Return [x, y] of the center of cell containing provided text 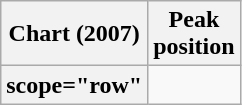
Peakposition [194, 34]
scope="row" [74, 85]
Chart (2007) [74, 34]
